Detect which cell encompasses the target text, then output its (X, Y) center coordinate. 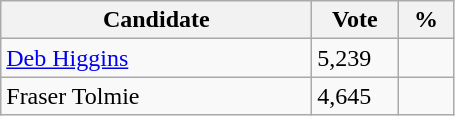
Deb Higgins (156, 58)
5,239 (355, 58)
Candidate (156, 20)
Vote (355, 20)
% (426, 20)
4,645 (355, 96)
Fraser Tolmie (156, 96)
